Find where the given text appears and provide that cell's center as (X, Y) coordinate. 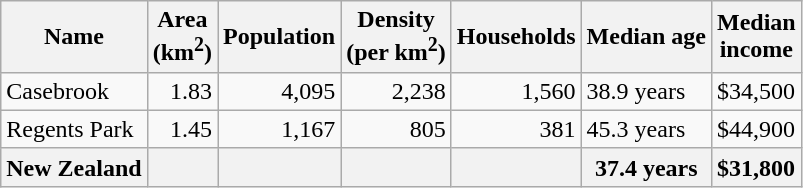
1,167 (280, 129)
$31,800 (756, 167)
1.45 (182, 129)
1.83 (182, 91)
4,095 (280, 91)
Area(km2) (182, 37)
$34,500 (756, 91)
Casebrook (74, 91)
2,238 (396, 91)
Name (74, 37)
New Zealand (74, 167)
Median age (646, 37)
Medianincome (756, 37)
1,560 (516, 91)
Population (280, 37)
805 (396, 129)
45.3 years (646, 129)
Density(per km2) (396, 37)
Regents Park (74, 129)
Households (516, 37)
37.4 years (646, 167)
38.9 years (646, 91)
381 (516, 129)
$44,900 (756, 129)
